Scan for the cell matching the given text and deliver its [X, Y] coordinate at center. 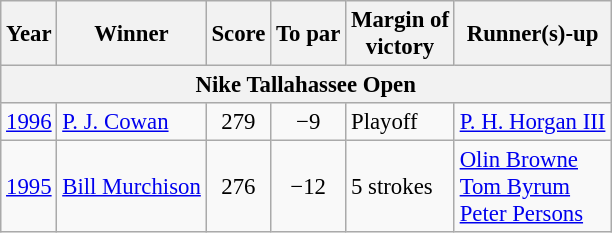
Olin Browne Tom Byrum Peter Persons [532, 187]
1995 [29, 187]
1996 [29, 122]
279 [238, 122]
Margin ofvictory [400, 34]
Winner [132, 34]
To par [308, 34]
5 strokes [400, 187]
P. H. Horgan III [532, 122]
Bill Murchison [132, 187]
−12 [308, 187]
Playoff [400, 122]
P. J. Cowan [132, 122]
Score [238, 34]
−9 [308, 122]
Runner(s)-up [532, 34]
276 [238, 187]
Year [29, 34]
Nike Tallahassee Open [306, 85]
